Find where the given text appears and provide that cell's center as (x, y) coordinate. 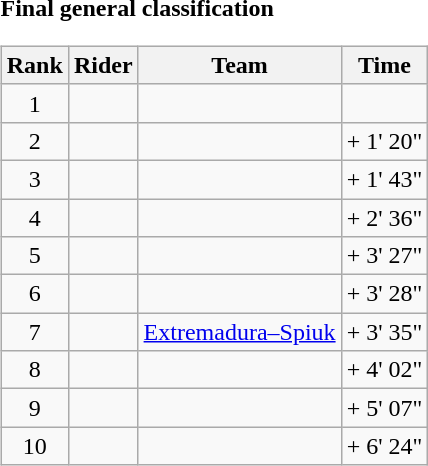
+ 3' 27" (384, 256)
6 (34, 294)
+ 1' 43" (384, 179)
Team (240, 65)
5 (34, 256)
Rider (103, 65)
+ 4' 02" (384, 370)
3 (34, 179)
9 (34, 408)
Time (384, 65)
+ 5' 07" (384, 408)
2 (34, 141)
+ 2' 36" (384, 217)
+ 3' 28" (384, 294)
1 (34, 103)
Extremadura–Spiuk (240, 332)
10 (34, 446)
4 (34, 217)
+ 1' 20" (384, 141)
+ 3' 35" (384, 332)
7 (34, 332)
8 (34, 370)
Rank (34, 65)
+ 6' 24" (384, 446)
